Provide the [X, Y] coordinate of the cell's center where the given text is located.  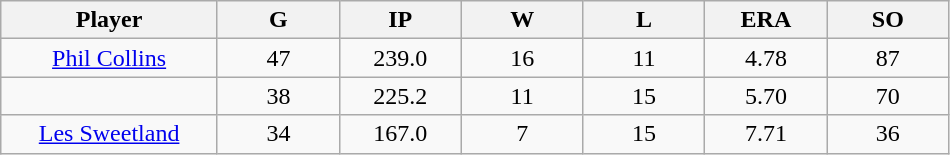
IP [400, 20]
36 [888, 134]
47 [278, 58]
87 [888, 58]
34 [278, 134]
16 [522, 58]
ERA [766, 20]
W [522, 20]
Les Sweetland [110, 134]
239.0 [400, 58]
5.70 [766, 96]
225.2 [400, 96]
G [278, 20]
38 [278, 96]
70 [888, 96]
SO [888, 20]
167.0 [400, 134]
4.78 [766, 58]
L [644, 20]
7.71 [766, 134]
7 [522, 134]
Phil Collins [110, 58]
Player [110, 20]
